Find where the given text appears and provide that cell's center as (X, Y) coordinate. 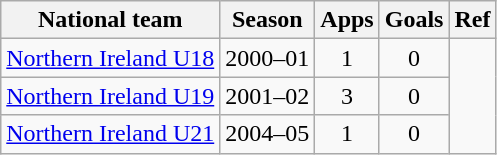
Northern Ireland U19 (110, 96)
3 (347, 96)
Apps (347, 20)
2000–01 (268, 58)
Northern Ireland U21 (110, 134)
2004–05 (268, 134)
2001–02 (268, 96)
National team (110, 20)
Ref (472, 20)
Goals (414, 20)
Northern Ireland U18 (110, 58)
Season (268, 20)
